Pinpoint the cell where the given text exists, returning its [x, y] midpoint coordinate. 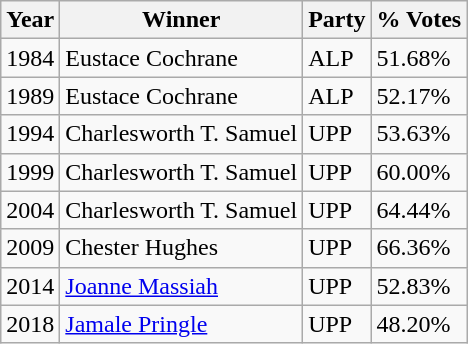
53.63% [419, 134]
1984 [30, 58]
64.44% [419, 210]
2014 [30, 286]
52.83% [419, 286]
% Votes [419, 20]
Year [30, 20]
52.17% [419, 96]
2004 [30, 210]
51.68% [419, 58]
1989 [30, 96]
Party [337, 20]
Chester Hughes [182, 248]
Joanne Massiah [182, 286]
2018 [30, 324]
60.00% [419, 172]
1994 [30, 134]
2009 [30, 248]
48.20% [419, 324]
66.36% [419, 248]
Winner [182, 20]
Jamale Pringle [182, 324]
1999 [30, 172]
